Return [x, y] of the center of cell containing provided text 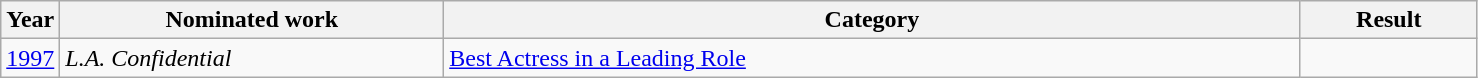
1997 [30, 58]
Year [30, 20]
Best Actress in a Leading Role [872, 58]
L.A. Confidential [252, 58]
Category [872, 20]
Result [1388, 20]
Nominated work [252, 20]
